From the cell containing the given text, extract its center point as (x, y) coordinate. 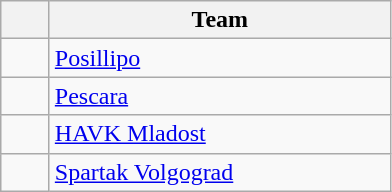
Pescara (220, 96)
HAVK Mladost (220, 134)
Spartak Volgograd (220, 172)
Posillipo (220, 58)
Team (220, 20)
